Search for the cell housing the specified text and yield its (x, y) center coordinate. 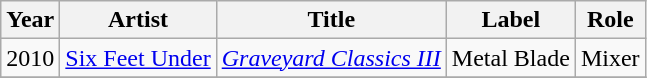
Graveyard Classics III (331, 58)
Label (510, 20)
2010 (30, 58)
Year (30, 20)
Artist (138, 20)
Role (610, 20)
Six Feet Under (138, 58)
Mixer (610, 58)
Metal Blade (510, 58)
Title (331, 20)
